Return the (x, y) coordinate for the center point of the cell that contains the specified text.  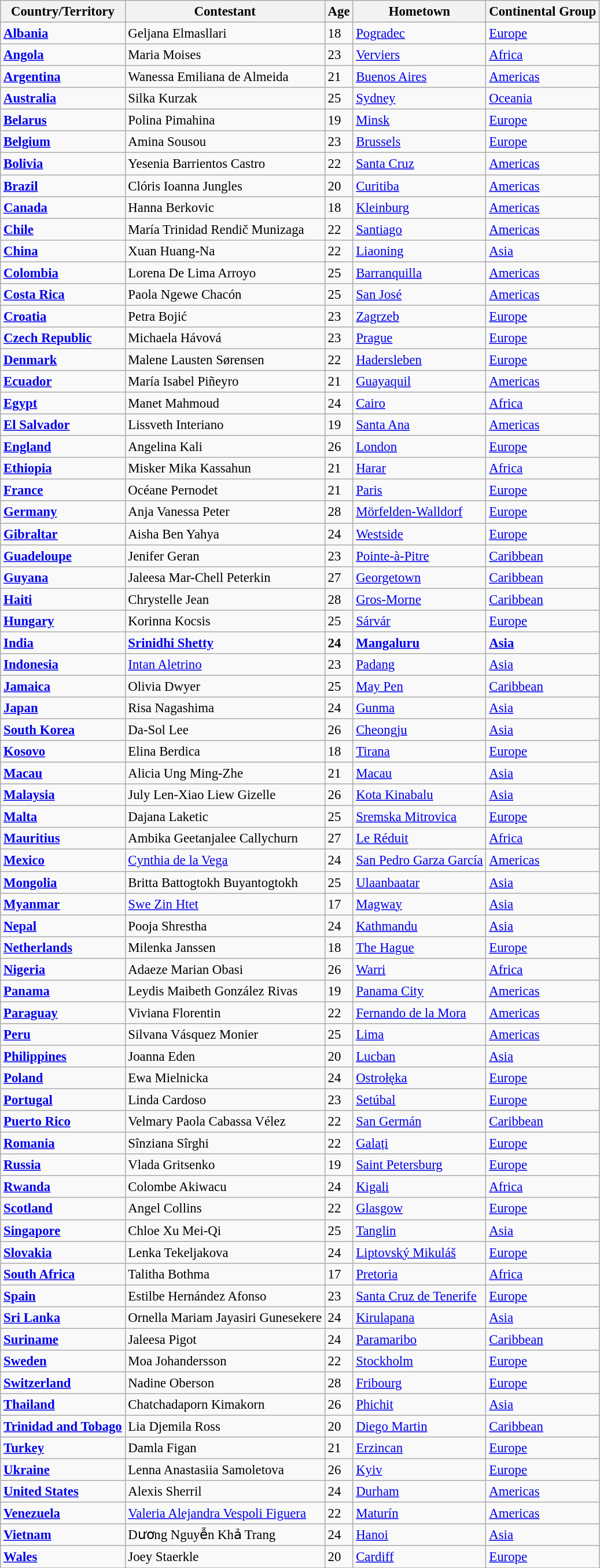
Manet Mahmoud (224, 404)
Paola Ngewe Chacón (224, 295)
Hometown (419, 12)
Setúbal (419, 1100)
Estilbe Hernández Afonso (224, 1296)
Germany (62, 512)
Peru (62, 1035)
Amina Sousou (224, 142)
Moa Johandersson (224, 1361)
London (419, 447)
Lenna Anastasiia Samoletova (224, 1470)
El Salvador (62, 425)
Georgetown (419, 577)
Ukraine (62, 1470)
Phichit (419, 1405)
China (62, 251)
Pretoria (419, 1274)
Belarus (62, 120)
Liptovský Mikuláš (419, 1252)
Tirana (419, 752)
Ewa Mielnicka (224, 1078)
Ecuador (62, 382)
Singapore (62, 1230)
Lucban (419, 1056)
Gunma (419, 708)
Kosovo (62, 752)
Fribourg (419, 1383)
Switzerland (62, 1383)
Sremska Mitrovica (419, 817)
Trinidad and Tobago (62, 1427)
Malaysia (62, 795)
Minsk (419, 120)
Belgium (62, 142)
Netherlands (62, 947)
South Korea (62, 730)
Misker Mika Kassahun (224, 468)
Curitiba (419, 186)
Saint Petersburg (419, 1165)
Brazil (62, 186)
Panama City (419, 991)
India (62, 643)
Kigali (419, 1187)
Jaleesa Mar-Chell Peterkin (224, 577)
Alexis Sherril (224, 1492)
Xuan Huang-Na (224, 251)
Age (339, 12)
Indonesia (62, 665)
Sri Lanka (62, 1318)
Buenos Aires (419, 77)
Spain (62, 1296)
Silvana Vásquez Monier (224, 1035)
Tanglin (419, 1230)
Lissveth Interiano (224, 425)
United States (62, 1492)
Santa Cruz de Tenerife (419, 1296)
Scotland (62, 1209)
England (62, 447)
Jaleesa Pigot (224, 1339)
Russia (62, 1165)
Diego Martin (419, 1427)
Paramaribo (419, 1339)
Petra Bojić (224, 316)
Leydis Maibeth González Rivas (224, 991)
María Trinidad Rendič Munizaga (224, 229)
Lorena De Lima Arroyo (224, 273)
Philippines (62, 1056)
Gros-Morne (419, 599)
Mangaluru (419, 643)
Ostrołęka (419, 1078)
France (62, 490)
Jenifer Geran (224, 556)
Nepal (62, 926)
Venezuela (62, 1514)
Oceania (543, 98)
Hungary (62, 621)
Valeria Alejandra Vespoli Figuera (224, 1514)
Adaeze Marian Obasi (224, 969)
Suriname (62, 1339)
Colombia (62, 273)
San Germán (419, 1122)
Santa Ana (419, 425)
María Isabel Piñeyro (224, 382)
Ornella Mariam Jayasiri Gunesekere (224, 1318)
Mörfelden-Walldorf (419, 512)
Lia Djemila Ross (224, 1427)
Hanoi (419, 1535)
Damla Figan (224, 1448)
Sárvár (419, 621)
Zagrzeb (419, 316)
Pointe-à-Pitre (419, 556)
San Pedro Garza García (419, 860)
Malene Lausten Sørensen (224, 360)
Prague (419, 338)
Paris (419, 490)
Kyiv (419, 1470)
Puerto Rico (62, 1122)
Olivia Dwyer (224, 686)
Santa Cruz (419, 164)
Bolivia (62, 164)
Clóris Ioanna Jungles (224, 186)
Thailand (62, 1405)
Pooja Shrestha (224, 926)
Cheongju (419, 730)
Chatchadaporn Kimakorn (224, 1405)
Nadine Oberson (224, 1383)
Joanna Eden (224, 1056)
Chile (62, 229)
Warri (419, 969)
Michaela Hávová (224, 338)
Continental Group (543, 12)
Portugal (62, 1100)
Talitha Bothma (224, 1274)
Maria Moises (224, 55)
Mongolia (62, 882)
Polina Pimahina (224, 120)
Galați (419, 1144)
Barranquilla (419, 273)
Wales (62, 1557)
Durham (419, 1492)
Chloe Xu Mei-Qi (224, 1230)
Anja Vanessa Peter (224, 512)
Britta Battogtokh Buyantogtokh (224, 882)
Canada (62, 207)
Hadersleben (419, 360)
Vlada Gritsenko (224, 1165)
Lenka Tekeljakova (224, 1252)
Rwanda (62, 1187)
Dajana Laketic (224, 817)
Guadeloupe (62, 556)
Liaoning (419, 251)
Kleinburg (419, 207)
Joey Staerkle (224, 1557)
Intan Aletrino (224, 665)
Croatia (62, 316)
Elina Berdica (224, 752)
Japan (62, 708)
Milenka Janssen (224, 947)
Kirulapana (419, 1318)
Mexico (62, 860)
Denmark (62, 360)
Slovakia (62, 1252)
Linda Cardoso (224, 1100)
Sydney (419, 98)
Océane Pernodet (224, 490)
Stockholm (419, 1361)
Velmary Paola Cabassa Vélez (224, 1122)
Angola (62, 55)
Lima (419, 1035)
Yesenia Barrientos Castro (224, 164)
Padang (419, 665)
Swe Zin Htet (224, 904)
Czech Republic (62, 338)
South Africa (62, 1274)
Cairo (419, 404)
Contestant (224, 12)
Da-Sol Lee (224, 730)
Silka Kurzak (224, 98)
Jamaica (62, 686)
Country/Territory (62, 12)
Brussels (419, 142)
Santiago (419, 229)
Westside (419, 534)
Myanmar (62, 904)
Colombe Akiwacu (224, 1187)
Fernando de la Mora (419, 1013)
Korinna Kocsis (224, 621)
Risa Nagashima (224, 708)
Pogradec (419, 34)
Ambika Geetanjalee Callychurn (224, 839)
Australia (62, 98)
Hanna Berkovic (224, 207)
Geljana Elmasllari (224, 34)
Ulaanbaatar (419, 882)
Dương Nguyễn Khả Trang (224, 1535)
May Pen (419, 686)
Vietnam (62, 1535)
Poland (62, 1078)
Angelina Kali (224, 447)
Paraguay (62, 1013)
Sînziana Sîrghi (224, 1144)
Viviana Florentin (224, 1013)
Aisha Ben Yahya (224, 534)
Srinidhi Shetty (224, 643)
Nigeria (62, 969)
Erzincan (419, 1448)
July Len-Xiao Liew Gizelle (224, 795)
Harar (419, 468)
Romania (62, 1144)
San José (419, 295)
Guyana (62, 577)
Panama (62, 991)
Verviers (419, 55)
Alicia Ung Ming-Zhe (224, 774)
Guayaquil (419, 382)
Costa Rica (62, 295)
Cynthia de la Vega (224, 860)
Le Réduit (419, 839)
Glasgow (419, 1209)
Haiti (62, 599)
Sweden (62, 1361)
Wanessa Emiliana de Almeida (224, 77)
Argentina (62, 77)
Cardiff (419, 1557)
Mauritius (62, 839)
Magway (419, 904)
Kathmandu (419, 926)
Maturín (419, 1514)
The Hague (419, 947)
Angel Collins (224, 1209)
Ethiopia (62, 468)
Egypt (62, 404)
Albania (62, 34)
Malta (62, 817)
Chrystelle Jean (224, 599)
Turkey (62, 1448)
Kota Kinabalu (419, 795)
Gibraltar (62, 534)
